From the cell containing the given text, extract its center point as (X, Y) coordinate. 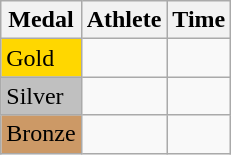
Medal (41, 20)
Silver (41, 96)
Time (199, 20)
Bronze (41, 134)
Gold (41, 58)
Athlete (124, 20)
